Provide the [X, Y] coordinate of the cell's center where the given text is located.  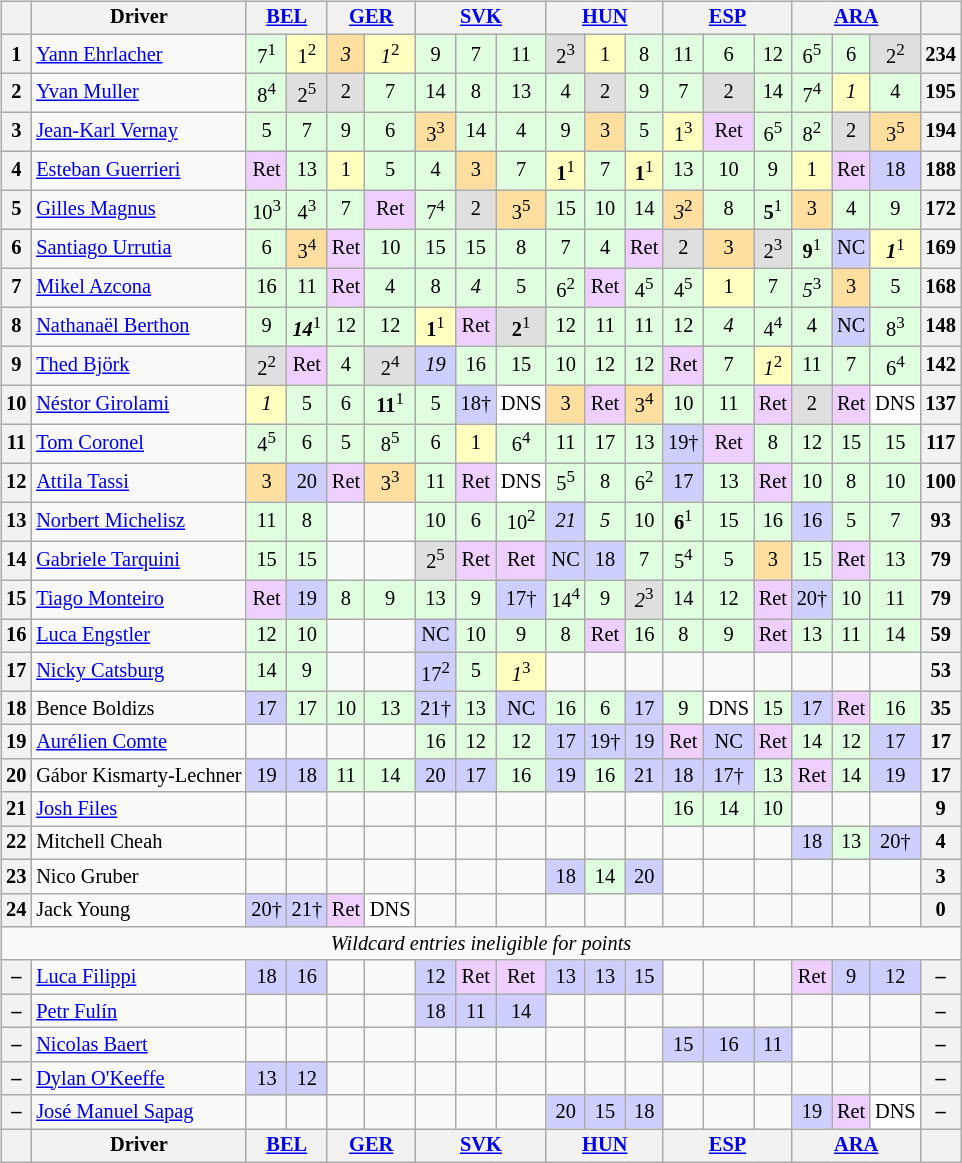
195 [941, 92]
Luca Engstler [138, 636]
194 [941, 132]
Jean-Karl Vernay [138, 132]
103 [266, 210]
Wildcard entries ineligible for points [481, 944]
Néstor Girolami [138, 404]
83 [895, 326]
102 [521, 522]
Tiago Monteiro [138, 600]
84 [266, 92]
Bence Boldizs [138, 708]
Esteban Guerrieri [138, 170]
100 [941, 482]
Jack Young [138, 910]
51 [773, 210]
Petr Fulín [138, 1011]
18† [476, 404]
Yvan Muller [138, 92]
Gabriele Tarquini [138, 560]
71 [266, 54]
141 [307, 326]
José Manuel Sapag [138, 1112]
Nico Gruber [138, 876]
61 [683, 522]
Gábor Kismarty-Lechner [138, 776]
137 [941, 404]
Norbert Michelisz [138, 522]
Santiago Urrutia [138, 248]
54 [683, 560]
43 [307, 210]
142 [941, 366]
Thed Björk [138, 366]
59 [941, 636]
Luca Filippi [138, 977]
169 [941, 248]
Attila Tassi [138, 482]
Gilles Magnus [138, 210]
93 [941, 522]
188 [941, 170]
Yann Ehrlacher [138, 54]
148 [941, 326]
Mitchell Cheah [138, 843]
Nicolas Baert [138, 1045]
Dylan O'Keeffe [138, 1078]
Nicky Catsburg [138, 672]
Tom Coronel [138, 444]
Aurélien Comte [138, 742]
55 [566, 482]
Nathanaël Berthon [138, 326]
Josh Files [138, 809]
117 [941, 444]
82 [812, 132]
168 [941, 288]
111 [390, 404]
234 [941, 54]
0 [941, 910]
91 [812, 248]
144 [566, 600]
85 [390, 444]
Mikel Azcona [138, 288]
44 [773, 326]
32 [683, 210]
